Return the (X, Y) coordinate for the center point of the cell that contains the specified text.  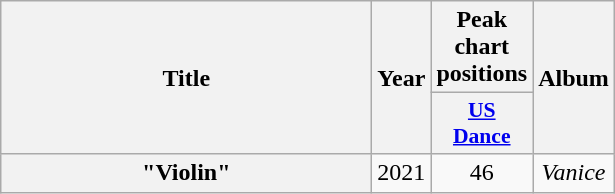
Peak chart positions (482, 47)
46 (482, 173)
Vanice (574, 173)
"Violin" (186, 173)
Title (186, 78)
Year (402, 78)
2021 (402, 173)
Album (574, 78)
USDance (482, 124)
